Capture the cell that displays the provided text and extract its [x, y] central coordinate. 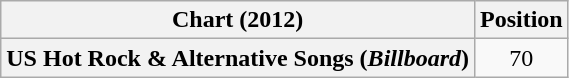
70 [521, 58]
Position [521, 20]
Chart (2012) [238, 20]
US Hot Rock & Alternative Songs (Billboard) [238, 58]
